Pinpoint the cell where the given text exists, returning its [x, y] midpoint coordinate. 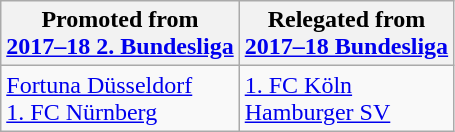
Promoted from2017–18 2. Bundesliga [120, 34]
1. FC KölnHamburger SV [346, 98]
Relegated from2017–18 Bundesliga [346, 34]
Fortuna Düsseldorf1. FC Nürnberg [120, 98]
